Determine the (x, y) coordinate at the center of the cell enclosing the given text.  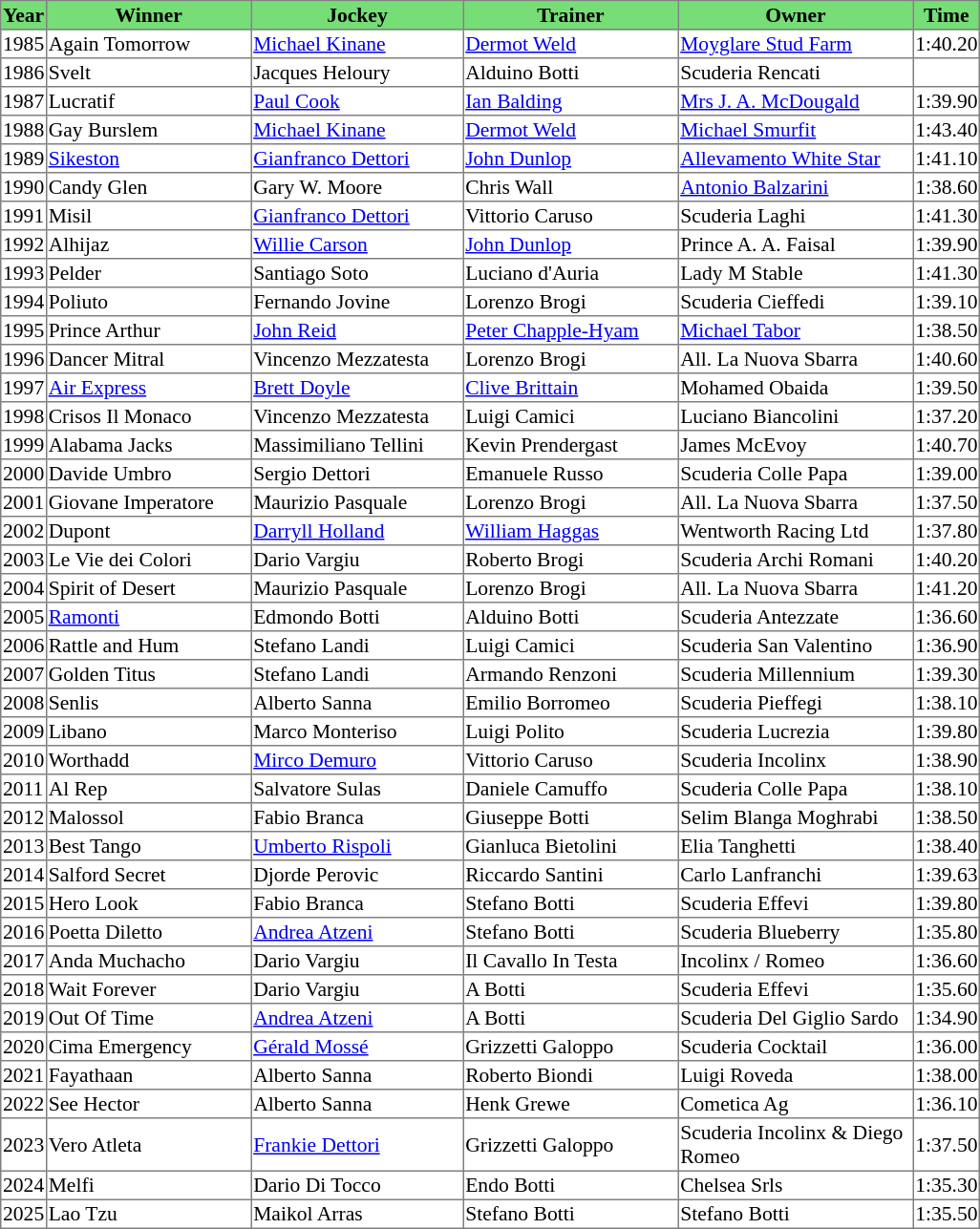
Edmondo Botti (357, 617)
Alhijaz (148, 244)
Mirco Demuro (357, 760)
Crisos Il Monaco (148, 416)
1990 (24, 187)
Vero Atleta (148, 1145)
Scuderia Cocktail (796, 1047)
1:36.00 (947, 1047)
Endo Botti (571, 1185)
Again Tomorrow (148, 44)
Lao Tzu (148, 1214)
Ramonti (148, 617)
2019 (24, 1018)
Emilio Borromeo (571, 703)
2005 (24, 617)
1:37.80 (947, 531)
Gérald Mossé (357, 1047)
Time (947, 15)
1:41.10 (947, 159)
1:36.10 (947, 1104)
2025 (24, 1214)
Golden Titus (148, 674)
Scuderia Antezzate (796, 617)
Cometica Ag (796, 1104)
2012 (24, 817)
2002 (24, 531)
1985 (24, 44)
1992 (24, 244)
Luigi Roveda (796, 1075)
Elia Tanghetti (796, 846)
Wait Forever (148, 989)
2016 (24, 932)
2000 (24, 474)
1:38.90 (947, 760)
Pelder (148, 273)
2013 (24, 846)
Davide Umbro (148, 474)
James McEvoy (796, 445)
1996 (24, 359)
Scuderia San Valentino (796, 646)
1:39.00 (947, 474)
Winner (148, 15)
Scuderia Rencati (796, 73)
Djorde Perovic (357, 875)
Selim Blanga Moghrabi (796, 817)
Gianluca Bietolini (571, 846)
Libano (148, 731)
Frankie Dettori (357, 1145)
Incolinx / Romeo (796, 961)
Malossol (148, 817)
Moyglare Stud Farm (796, 44)
Svelt (148, 73)
1:38.40 (947, 846)
Roberto Biondi (571, 1075)
1:43.40 (947, 130)
Scuderia Lucrezia (796, 731)
Umberto Rispoli (357, 846)
Scuderia Archi Romani (796, 560)
Maikol Arras (357, 1214)
Trainer (571, 15)
1989 (24, 159)
Lucratif (148, 101)
1:39.63 (947, 875)
2010 (24, 760)
Alabama Jacks (148, 445)
John Reid (357, 330)
Senlis (148, 703)
Sikeston (148, 159)
Poliuto (148, 302)
Scuderia Del Giglio Sardo (796, 1018)
Poetta Diletto (148, 932)
Giuseppe Botti (571, 817)
2006 (24, 646)
Massimiliano Tellini (357, 445)
Scuderia Blueberry (796, 932)
1994 (24, 302)
Scuderia Incolinx & Diego Romeo (796, 1145)
1:36.90 (947, 646)
1988 (24, 130)
Le Vie dei Colori (148, 560)
1:38.00 (947, 1075)
1995 (24, 330)
2023 (24, 1145)
2003 (24, 560)
1:38.60 (947, 187)
See Hector (148, 1104)
Hero Look (148, 903)
Salford Secret (148, 875)
1:39.10 (947, 302)
Roberto Brogi (571, 560)
1:39.50 (947, 388)
2021 (24, 1075)
Jockey (357, 15)
1998 (24, 416)
Scuderia Millennium (796, 674)
Prince Arthur (148, 330)
Mrs J. A. McDougald (796, 101)
2001 (24, 502)
Luciano d'Auria (571, 273)
Salvatore Sulas (357, 789)
Chris Wall (571, 187)
2007 (24, 674)
Antonio Balzarini (796, 187)
Anda Muchacho (148, 961)
Santiago Soto (357, 273)
Cima Emergency (148, 1047)
Henk Grewe (571, 1104)
2020 (24, 1047)
1997 (24, 388)
Spirit of Desert (148, 588)
Marco Monteriso (357, 731)
Mohamed Obaida (796, 388)
Allevamento White Star (796, 159)
1:40.70 (947, 445)
Candy Glen (148, 187)
Owner (796, 15)
Kevin Prendergast (571, 445)
1:41.20 (947, 588)
2009 (24, 731)
1:40.60 (947, 359)
Fayathaan (148, 1075)
Best Tango (148, 846)
Giovane Imperatore (148, 502)
1991 (24, 216)
Luigi Polito (571, 731)
1:35.60 (947, 989)
Prince A. A. Faisal (796, 244)
1:39.30 (947, 674)
Scuderia Pieffegi (796, 703)
Scuderia Laghi (796, 216)
Luciano Biancolini (796, 416)
Clive Brittain (571, 388)
1986 (24, 73)
2011 (24, 789)
Dario Di Tocco (357, 1185)
2008 (24, 703)
Jacques Heloury (357, 73)
Air Express (148, 388)
2004 (24, 588)
Armando Renzoni (571, 674)
2024 (24, 1185)
2018 (24, 989)
Emanuele Russo (571, 474)
Rattle and Hum (148, 646)
Il Cavallo In Testa (571, 961)
William Haggas (571, 531)
1999 (24, 445)
Scuderia Incolinx (796, 760)
Lady M Stable (796, 273)
Al Rep (148, 789)
2022 (24, 1104)
Wentworth Racing Ltd (796, 531)
Out Of Time (148, 1018)
2017 (24, 961)
Ian Balding (571, 101)
Darryll Holland (357, 531)
Fernando Jovine (357, 302)
Riccardo Santini (571, 875)
Carlo Lanfranchi (796, 875)
Gay Burslem (148, 130)
Paul Cook (357, 101)
Sergio Dettori (357, 474)
Melfi (148, 1185)
Michael Smurfit (796, 130)
1993 (24, 273)
1:37.20 (947, 416)
Dupont (148, 531)
Peter Chapple-Hyam (571, 330)
Gary W. Moore (357, 187)
1:34.90 (947, 1018)
Year (24, 15)
Michael Tabor (796, 330)
2015 (24, 903)
Scuderia Cieffedi (796, 302)
Brett Doyle (357, 388)
1987 (24, 101)
1:35.80 (947, 932)
Worthadd (148, 760)
Chelsea Srls (796, 1185)
Willie Carson (357, 244)
Dancer Mitral (148, 359)
Misil (148, 216)
Daniele Camuffo (571, 789)
1:35.50 (947, 1214)
1:35.30 (947, 1185)
2014 (24, 875)
